Output the [X, Y] coordinate of the center of the cell containing the given text.  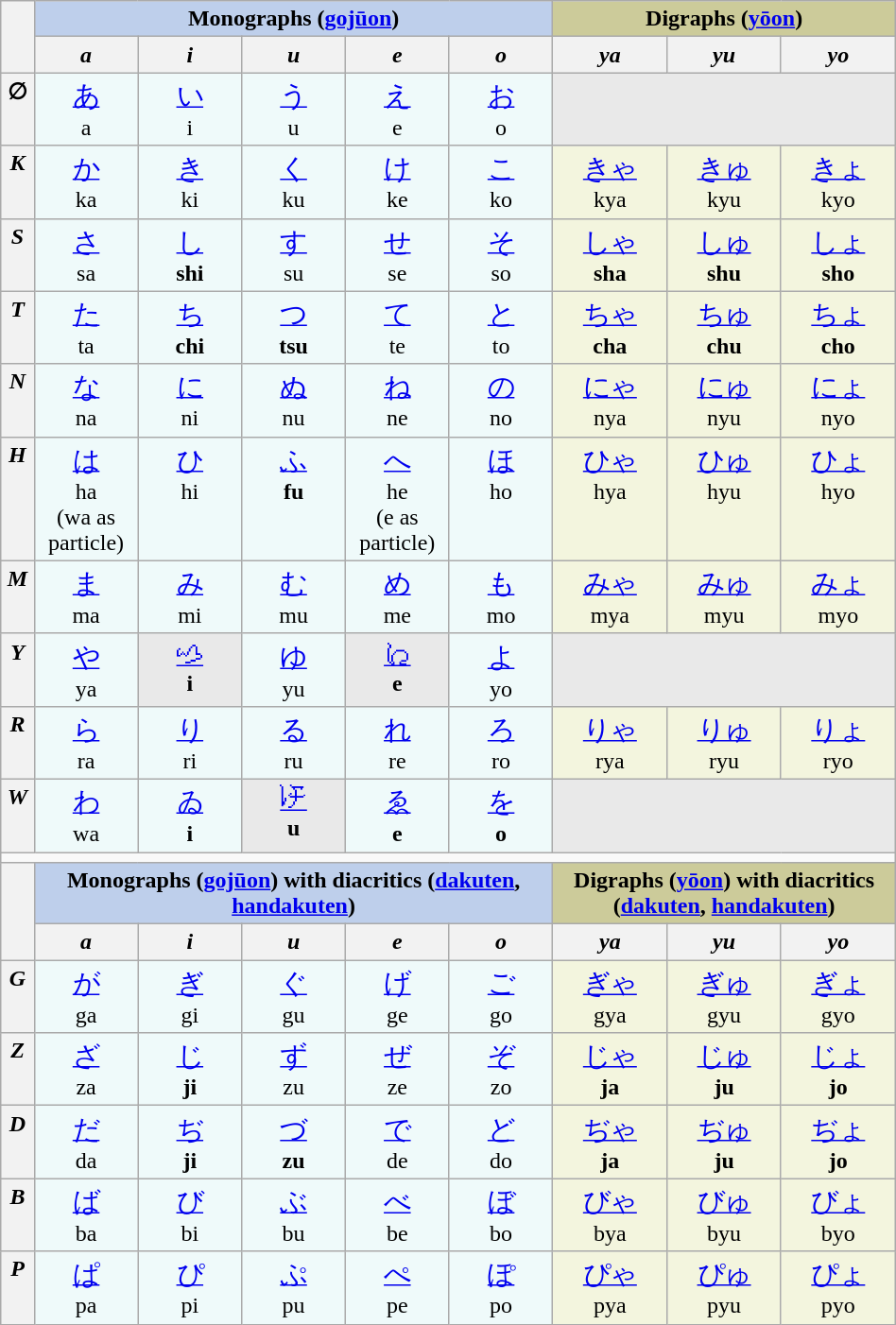
にゅ nyu [724, 401]
∅ [17, 110]
つ tsu [294, 327]
ぴ pi [190, 1287]
か ka [86, 181]
W [17, 815]
こ ko [501, 181]
R [17, 743]
ど do [501, 1142]
が ga [86, 996]
きょ kyo [837, 181]
へ he (e as particle) [397, 499]
ぐ gu [294, 996]
ね ne [397, 401]
P [17, 1287]
ふ fu [294, 499]
だ da [86, 1142]
く ku [294, 181]
む mu [294, 597]
ご go [501, 996]
を o [501, 815]
じ ji [190, 1070]
H [17, 499]
N [17, 401]
て te [397, 327]
ま ma [86, 597]
にょ nyo [837, 401]
け ke [397, 181]
ぢょ jo [837, 1142]
ひゃ hya [611, 499]
は ha (wa as particle) [86, 499]
ぢゅ ju [724, 1142]
び bi [190, 1215]
ば ba [86, 1215]
𛄟 u [294, 815]
よ yo [501, 669]
ちょ cho [837, 327]
じょ jo [837, 1070]
D [17, 1142]
ぽ po [501, 1287]
りょ ryo [837, 743]
ぎ gi [190, 996]
し shi [190, 255]
ひゅ hyu [724, 499]
ろ ro [501, 743]
う u [294, 110]
そ so [501, 255]
Z [17, 1070]
な na [86, 401]
M [17, 597]
きゅ kyu [724, 181]
Digraphs (yōon) with diacritics (dakuten, handakuten) [724, 894]
じゃ ja [611, 1070]
れ re [397, 743]
い i [190, 110]
Y [17, 669]
ぶ bu [294, 1215]
しゅ shu [724, 255]
ぎょ gyo [837, 996]
ぴゃ pya [611, 1287]
ひょ hyo [837, 499]
Monographs (gojūon) with diacritics (dakuten, handakuten) [293, 894]
き ki [190, 181]
みゅ myu [724, 597]
ゑ e [397, 815]
ぢゃ ja [611, 1142]
みゃ mya [611, 597]
も mo [501, 597]
べ be [397, 1215]
ぜ ze [397, 1070]
Digraphs (yōon) [724, 19]
ざ za [86, 1070]
あ a [86, 110]
さ sa [86, 255]
ゆ yu [294, 669]
りゃ rya [611, 743]
る ru [294, 743]
きゃ kya [611, 181]
じゅ ju [724, 1070]
びゃ bya [611, 1215]
S [17, 255]
みょ myo [837, 597]
で de [397, 1142]
ゐ i [190, 815]
ちゅ chu [724, 327]
ひ hi [190, 499]
ぎゅ gyu [724, 996]
や ya [86, 669]
お o [501, 110]
ぴゅ pyu [724, 1287]
ほ ho [501, 499]
ぼ bo [501, 1215]
ぞ zo [501, 1070]
G [17, 996]
ち chi [190, 327]
りゅ ryu [724, 743]
わ wa [86, 815]
しゃ sha [611, 255]
ぷ pu [294, 1287]
め me [397, 597]
ぬ nu [294, 401]
げ ge [397, 996]
T [17, 327]
ぎゃ gya [611, 996]
た ta [86, 327]
にゃ nya [611, 401]
びょ byo [837, 1215]
す su [294, 255]
み mi [190, 597]
しょ sho [837, 255]
B [17, 1215]
り ri [190, 743]
Monographs (gojūon) [293, 19]
ちゃ cha [611, 327]
K [17, 181]
に ni [190, 401]
ぴょ pyo [837, 1287]
づ zu [294, 1142]
ぱ pa [86, 1287]
𛀆 i [190, 669]
ず zu [294, 1070]
𛀁 e [397, 669]
え e [397, 110]
と to [501, 327]
せ se [397, 255]
ぺ pe [397, 1287]
の no [501, 401]
びゅ byu [724, 1215]
ぢ ji [190, 1142]
ら ra [86, 743]
